Locate the cell with the specified text and output its (x, y) center coordinate. 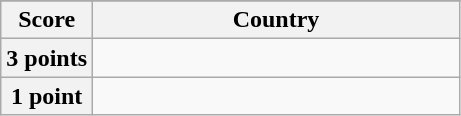
Score (47, 20)
1 point (47, 96)
3 points (47, 58)
Country (276, 20)
